Output the (x, y) coordinate of the center of the cell containing the given text.  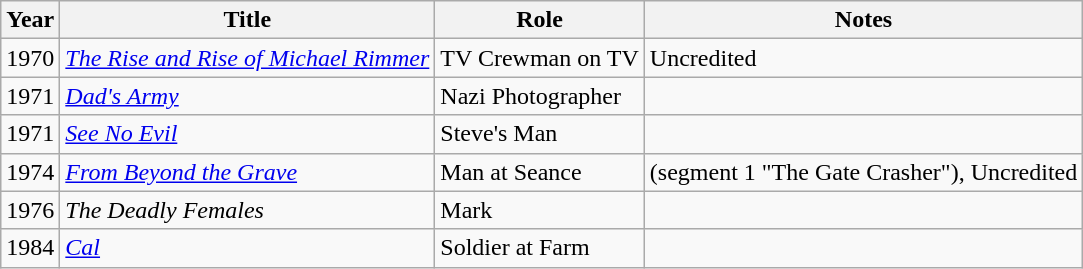
1974 (30, 172)
Year (30, 20)
From Beyond the Grave (248, 172)
1976 (30, 210)
1984 (30, 248)
Title (248, 20)
Cal (248, 248)
Dad's Army (248, 96)
See No Evil (248, 134)
Uncredited (863, 58)
Notes (863, 20)
Role (540, 20)
The Rise and Rise of Michael Rimmer (248, 58)
Man at Seance (540, 172)
Steve's Man (540, 134)
The Deadly Females (248, 210)
Soldier at Farm (540, 248)
(segment 1 "The Gate Crasher"), Uncredited (863, 172)
TV Crewman on TV (540, 58)
Nazi Photographer (540, 96)
Mark (540, 210)
1970 (30, 58)
